Find where the given text appears and provide that cell's center as [X, Y] coordinate. 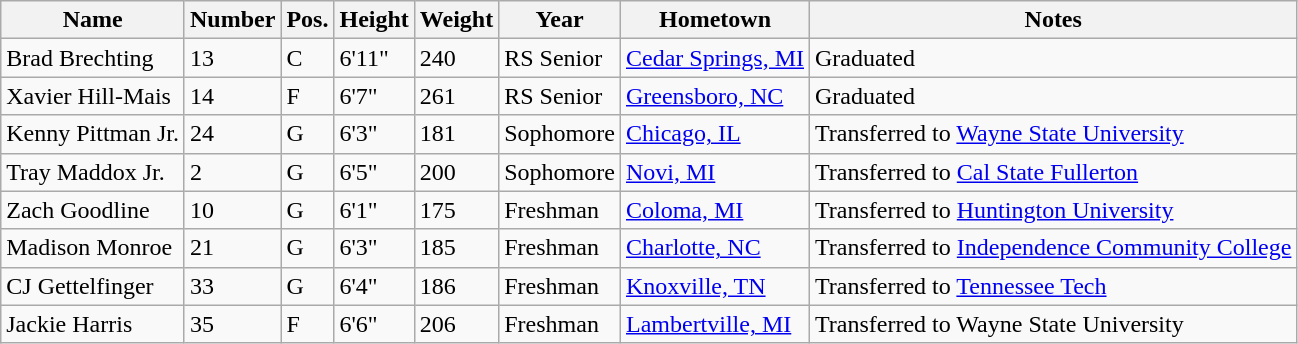
Chicago, IL [714, 134]
33 [232, 286]
CJ Gettelfinger [93, 286]
2 [232, 172]
200 [456, 172]
Lambertville, MI [714, 324]
24 [232, 134]
6'7" [374, 96]
14 [232, 96]
Transferred to Huntington University [1054, 210]
Greensboro, NC [714, 96]
6'5" [374, 172]
240 [456, 58]
Pos. [308, 20]
Hometown [714, 20]
Madison Monroe [93, 248]
Transferred to Independence Community College [1054, 248]
Jackie Harris [93, 324]
Number [232, 20]
Cedar Springs, MI [714, 58]
Transferred to Tennessee Tech [1054, 286]
Height [374, 20]
6'6" [374, 324]
Name [93, 20]
13 [232, 58]
C [308, 58]
6'1" [374, 210]
Xavier Hill-Mais [93, 96]
Tray Maddox Jr. [93, 172]
6'4" [374, 286]
Novi, MI [714, 172]
206 [456, 324]
Kenny Pittman Jr. [93, 134]
Brad Brechting [93, 58]
Year [560, 20]
Weight [456, 20]
261 [456, 96]
186 [456, 286]
175 [456, 210]
181 [456, 134]
Knoxville, TN [714, 286]
Charlotte, NC [714, 248]
Coloma, MI [714, 210]
Transferred to Cal State Fullerton [1054, 172]
Zach Goodline [93, 210]
10 [232, 210]
6'11" [374, 58]
185 [456, 248]
21 [232, 248]
35 [232, 324]
Notes [1054, 20]
